From the cell containing the given text, extract its center point as (x, y) coordinate. 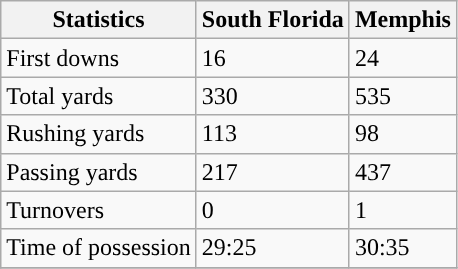
Statistics (99, 20)
Total yards (99, 96)
Memphis (402, 20)
29:25 (272, 248)
First downs (99, 58)
1 (402, 210)
24 (402, 58)
0 (272, 210)
Rushing yards (99, 134)
217 (272, 172)
98 (402, 134)
Passing yards (99, 172)
30:35 (402, 248)
437 (402, 172)
16 (272, 58)
South Florida (272, 20)
113 (272, 134)
330 (272, 96)
Time of possession (99, 248)
Turnovers (99, 210)
535 (402, 96)
